Return [x, y] of the center of cell containing provided text 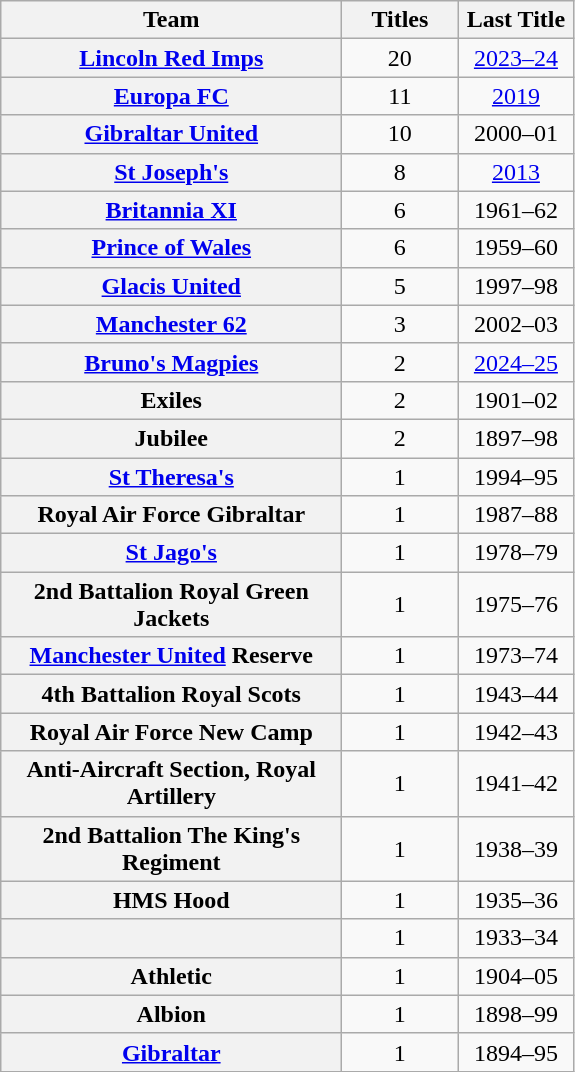
5 [400, 286]
Royal Air Force Gibraltar [172, 515]
HMS Hood [172, 900]
10 [400, 134]
2019 [516, 96]
1997–98 [516, 286]
Albion [172, 1014]
1904–05 [516, 976]
Manchester 62 [172, 324]
1941–42 [516, 784]
8 [400, 172]
Royal Air Force New Camp [172, 732]
Exiles [172, 400]
Gibraltar [172, 1052]
Jubilee [172, 438]
Europa FC [172, 96]
1959–60 [516, 248]
1933–34 [516, 938]
1898–99 [516, 1014]
4th Battalion Royal Scots [172, 694]
1994–95 [516, 477]
2nd Battalion Royal Green Jackets [172, 604]
Bruno's Magpies [172, 362]
Lincoln Red Imps [172, 58]
1938–39 [516, 848]
1987–88 [516, 515]
St Joseph's [172, 172]
Athletic [172, 976]
Team [172, 20]
3 [400, 324]
St Theresa's [172, 477]
Britannia XI [172, 210]
Glacis United [172, 286]
2013 [516, 172]
Prince of Wales [172, 248]
Manchester United Reserve [172, 656]
Last Title [516, 20]
Gibraltar United [172, 134]
2000–01 [516, 134]
2002–03 [516, 324]
Titles [400, 20]
1894–95 [516, 1052]
1975–76 [516, 604]
1897–98 [516, 438]
1943–44 [516, 694]
2023–24 [516, 58]
2nd Battalion The King's Regiment [172, 848]
1973–74 [516, 656]
2024–25 [516, 362]
St Jago's [172, 553]
1935–36 [516, 900]
1978–79 [516, 553]
1961–62 [516, 210]
1901–02 [516, 400]
11 [400, 96]
Anti-Aircraft Section, Royal Artillery [172, 784]
20 [400, 58]
1942–43 [516, 732]
